Find where the given text appears and provide that cell's center as [x, y] coordinate. 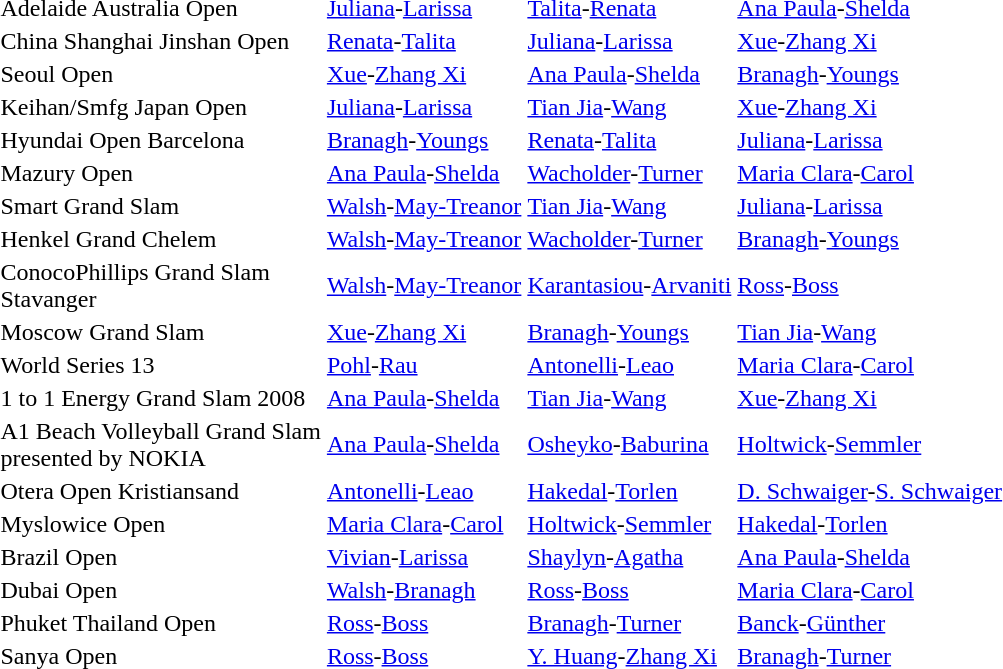
Holtwick-Semmler [630, 524]
Osheyko-Baburina [630, 444]
Walsh-Branagh [424, 590]
Hakedal-Torlen [630, 491]
Vivian-Larissa [424, 557]
Pohl-Rau [424, 365]
Shaylyn-Agatha [630, 557]
Maria Clara-Carol [424, 524]
Branagh-Turner [630, 623]
Karantasiou-Arvaniti [630, 286]
